Detect which cell encompasses the target text, then output its (x, y) center coordinate. 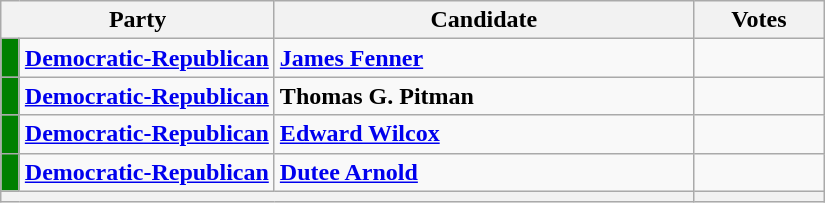
Votes (758, 20)
Candidate (484, 20)
Thomas G. Pitman (484, 96)
Edward Wilcox (484, 134)
Dutee Arnold (484, 172)
Party (138, 20)
James Fenner (484, 58)
